Return (X, Y) of the center of cell containing provided text 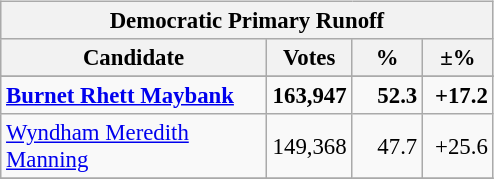
163,947 (309, 96)
Democratic Primary Runoff (247, 21)
% (388, 58)
52.3 (388, 96)
47.7 (388, 146)
Burnet Rhett Maybank (134, 96)
Wyndham Meredith Manning (134, 146)
149,368 (309, 146)
±% (458, 58)
Candidate (134, 58)
Votes (309, 58)
+25.6 (458, 146)
+17.2 (458, 96)
